Search for the cell housing the specified text and yield its [X, Y] center coordinate. 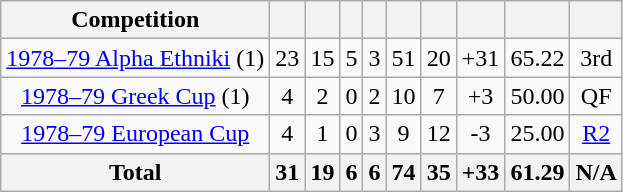
10 [404, 96]
65.22 [538, 58]
Competition [136, 20]
15 [322, 58]
N/A [596, 172]
25.00 [538, 134]
20 [438, 58]
R2 [596, 134]
50.00 [538, 96]
QF [596, 96]
1978–79 Greek Cup (1) [136, 96]
Total [136, 172]
-3 [480, 134]
5 [352, 58]
1978–79 Alpha Ethniki (1) [136, 58]
51 [404, 58]
+31 [480, 58]
+3 [480, 96]
19 [322, 172]
31 [288, 172]
61.29 [538, 172]
35 [438, 172]
7 [438, 96]
+33 [480, 172]
3rd [596, 58]
1978–79 European Cup [136, 134]
23 [288, 58]
74 [404, 172]
12 [438, 134]
9 [404, 134]
1 [322, 134]
